For the text-containing cell, return its midpoint in (X, Y) coordinate format. 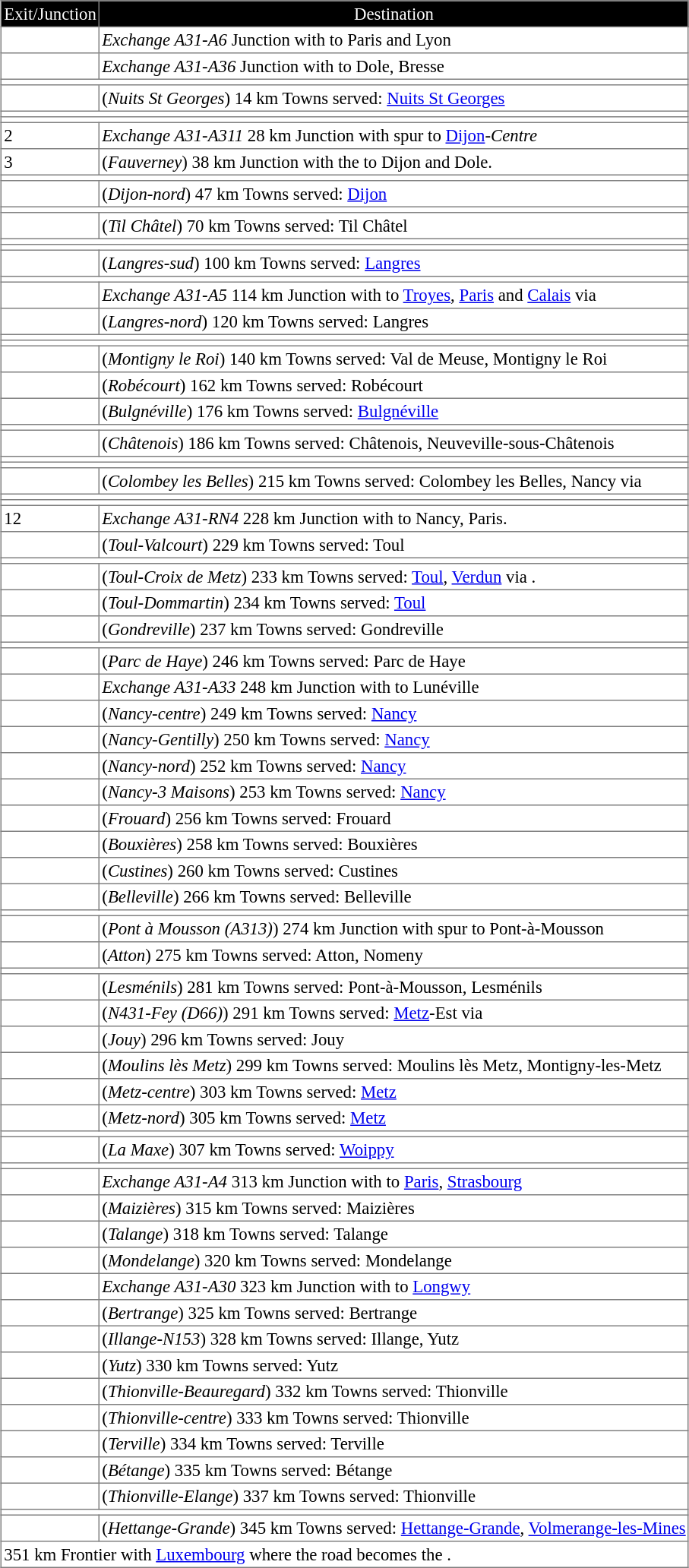
(La Maxe) 307 km Towns served: Woippy (394, 1149)
(Bouxières) 258 km Towns served: Bouxières (394, 844)
(Toul-Valcourt) 229 km Towns served: Toul (394, 545)
(Metz-centre) 303 km Towns served: Metz (394, 1092)
Exchange A31-A6 Junction with to Paris and Lyon (394, 40)
(Belleville) 266 km Towns served: Belleville (394, 896)
(Maizières) 315 km Towns served: Maizières (394, 1208)
(Bétange) 335 km Towns served: Bétange (394, 1470)
(Lesménils) 281 km Towns served: Pont-à-Mousson, Lesménils (394, 987)
(Frouard) 256 km Towns served: Frouard (394, 818)
2 (50, 135)
12 (50, 518)
(Bulgnéville) 176 km Towns served: Bulgnéville (394, 411)
(Nancy-Gentilly) 250 km Towns served: Nancy (394, 739)
(Custines) 260 km Towns served: Custines (394, 871)
(Hettange-Grande) 345 km Towns served: Hettange-Grande, Volmerange-les-Mines (394, 1528)
Destination (394, 14)
(Gondreville) 237 km Towns served: Gondreville (394, 629)
(Robécourt) 162 km Towns served: Robécourt (394, 385)
(Dijon-nord) 47 km Towns served: Dijon (394, 194)
(Langres-nord) 120 km Towns served: Langres (394, 321)
(Atton) 275 km Towns served: Atton, Nomeny (394, 955)
(Nancy-nord) 252 km Towns served: Nancy (394, 766)
(Nancy-3 Maisons) 253 km Towns served: Nancy (394, 792)
(Nancy-centre) 249 km Towns served: Nancy (394, 713)
(Thionville-centre) 333 km Towns served: Thionville (394, 1418)
(Toul-Croix de Metz) 233 km Towns served: Toul, Verdun via . (394, 577)
Exchange A31-A5 114 km Junction with to Troyes, Paris and Calais via (394, 295)
Exchange A31-A33 248 km Junction with to Lunéville (394, 687)
(Thionville-Beauregard) 332 km Towns served: Thionville (394, 1391)
(Terville) 334 km Towns served: Terville (394, 1443)
(N431-Fey (D66)) 291 km Towns served: Metz-Est via (394, 1013)
(Til Châtel) 70 km Towns served: Til Châtel (394, 226)
(Toul-Dommartin) 234 km Towns served: Toul (394, 602)
(Thionville-Elange) 337 km Towns served: Thionville (394, 1496)
(Colombey les Belles) 215 km Towns served: Colombey les Belles, Nancy via (394, 481)
(Montigny le Roi) 140 km Towns served: Val de Meuse, Montigny le Roi (394, 359)
(Talange) 318 km Towns served: Talange (394, 1234)
Exit/Junction (50, 14)
Exchange A31-A36 Junction with to Dole, Bresse (394, 66)
351 km Frontier with Luxembourg where the road becomes the . (345, 1554)
(Yutz) 330 km Towns served: Yutz (394, 1365)
(Metz-nord) 305 km Towns served: Metz (394, 1118)
(Moulins lès Metz) 299 km Towns served: Moulins lès Metz, Montigny-les-Metz (394, 1065)
(Langres-sud) 100 km Towns served: Langres (394, 263)
(Fauverney) 38 km Junction with the to Dijon and Dole. (394, 162)
Exchange A31-A4 313 km Junction with to Paris, Strasbourg (394, 1181)
(Illange-N153) 328 km Towns served: Illange, Yutz (394, 1339)
(Châtenois) 186 km Towns served: Châtenois, Neuveville-sous-Châtenois (394, 443)
(Bertrange) 325 km Towns served: Bertrange (394, 1313)
3 (50, 162)
(Pont à Mousson (A313)) 274 km Junction with spur to Pont-à-Mousson (394, 928)
(Jouy) 296 km Towns served: Jouy (394, 1039)
Exchange A31-A30 323 km Junction with to Longwy (394, 1286)
(Mondelange) 320 km Towns served: Mondelange (394, 1260)
Exchange A31-RN4 228 km Junction with to Nancy, Paris. (394, 518)
(Nuits St Georges) 14 km Towns served: Nuits St Georges (394, 98)
(Parc de Haye) 246 km Towns served: Parc de Haye (394, 661)
Exchange A31-A311 28 km Junction with spur to Dijon-Centre (394, 135)
